Detect which cell encompasses the target text, then output its [x, y] center coordinate. 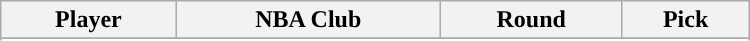
Player [88, 20]
Round [531, 20]
Pick [686, 20]
NBA Club [308, 20]
